Find where the given text appears and provide that cell's center as [x, y] coordinate. 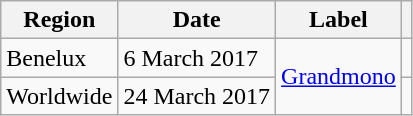
6 March 2017 [197, 58]
Worldwide [60, 96]
24 March 2017 [197, 96]
Region [60, 20]
Date [197, 20]
Label [339, 20]
Benelux [60, 58]
Grandmono [339, 77]
